Search for the cell housing the specified text and yield its [X, Y] center coordinate. 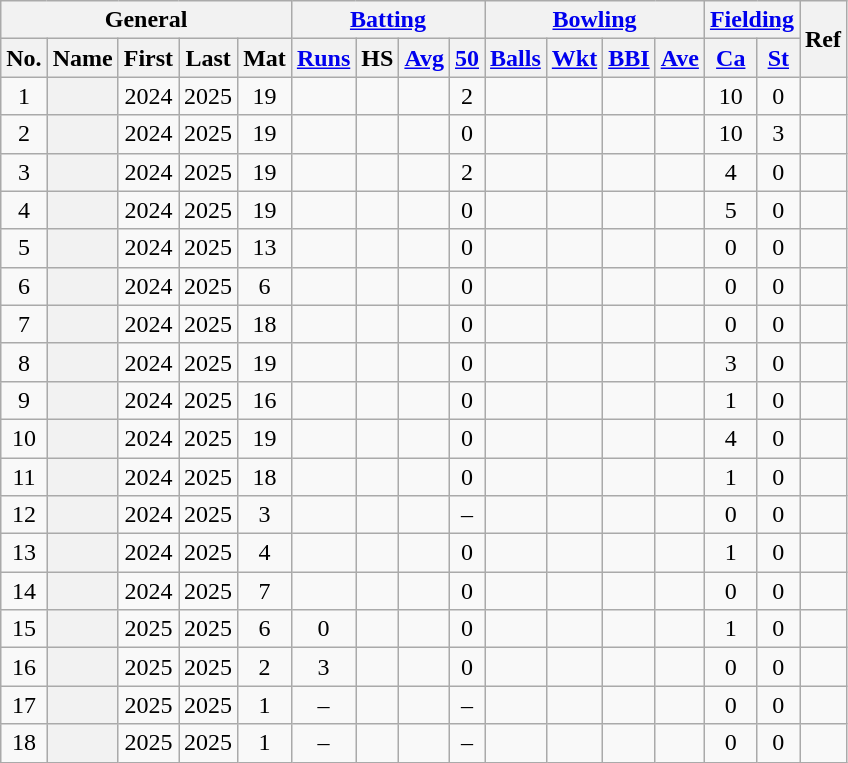
15 [24, 629]
BBI [629, 58]
HS [378, 58]
Mat [265, 58]
8 [24, 362]
50 [466, 58]
Avg [424, 58]
Balls [516, 58]
Runs [323, 58]
General [146, 20]
First [148, 58]
Ca [730, 58]
17 [24, 705]
St [778, 58]
Last [208, 58]
Batting [388, 20]
Wkt [574, 58]
Ref [824, 39]
Name [82, 58]
11 [24, 477]
12 [24, 515]
No. [24, 58]
Fielding [752, 20]
9 [24, 400]
Ave [680, 58]
Bowling [595, 20]
14 [24, 591]
